Identify which cell holds the provided text, then report its [x, y] central coordinate. 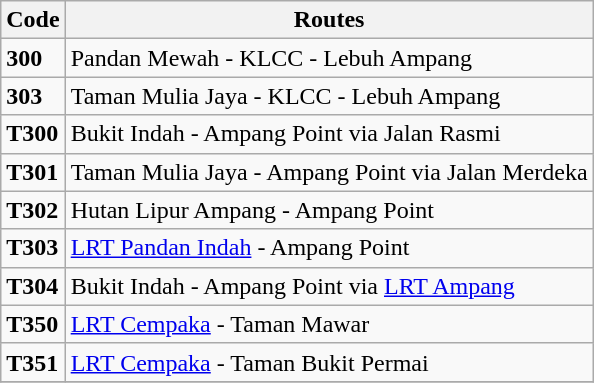
Bukit Indah - Ampang Point via Jalan Rasmi [329, 134]
LRT Cempaka - Taman Mawar [329, 324]
T351 [33, 362]
T300 [33, 134]
Code [33, 20]
T301 [33, 172]
300 [33, 58]
LRT Cempaka - Taman Bukit Permai [329, 362]
T303 [33, 248]
Pandan Mewah - KLCC - Lebuh Ampang [329, 58]
LRT Pandan Indah - Ampang Point [329, 248]
Hutan Lipur Ampang - Ampang Point [329, 210]
303 [33, 96]
Taman Mulia Jaya - KLCC - Lebuh Ampang [329, 96]
Bukit Indah - Ampang Point via LRT Ampang [329, 286]
Taman Mulia Jaya - Ampang Point via Jalan Merdeka [329, 172]
Routes [329, 20]
T304 [33, 286]
T302 [33, 210]
T350 [33, 324]
